From the cell containing the given text, extract its center point as [X, Y] coordinate. 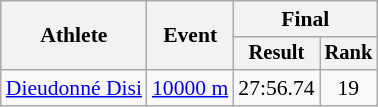
Athlete [74, 36]
19 [349, 88]
Final [305, 19]
27:56.74 [276, 88]
Event [190, 36]
Result [276, 54]
10000 m [190, 88]
Rank [349, 54]
Dieudonné Disi [74, 88]
